Return (x, y) of the center of cell containing provided text 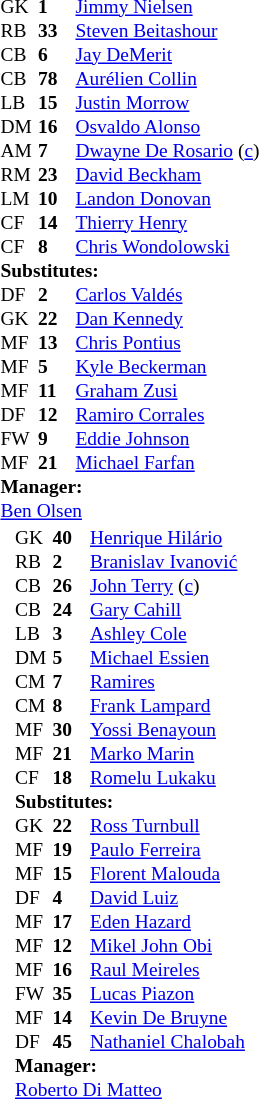
LM (19, 198)
Kevin De Bruyne (168, 1018)
18 (72, 778)
Lucas Piazon (168, 994)
David Luiz (168, 898)
John Terry (c) (168, 586)
9 (57, 438)
Steven Beitashour (167, 30)
33 (57, 30)
Branislav Ivanović (168, 562)
AM (19, 150)
35 (72, 994)
Yossi Benayoun (168, 730)
Dwayne De Rosario (c) (167, 150)
Thierry Henry (167, 222)
10 (57, 198)
Mikel John Obi (168, 946)
17 (72, 922)
78 (57, 78)
6 (57, 54)
30 (72, 730)
Jay DeMerit (167, 54)
Chris Pontius (167, 342)
Romelu Lukaku (168, 778)
Kyle Beckerman (167, 366)
Ramires (168, 682)
Michael Farfan (167, 462)
David Beckham (167, 174)
40 (72, 538)
Graham Zusi (167, 390)
23 (57, 174)
Eddie Johnson (167, 438)
Michael Essien (168, 658)
Nathaniel Chalobah (168, 1042)
RM (19, 174)
19 (72, 850)
45 (72, 1042)
Carlos Valdés (167, 294)
Dan Kennedy (167, 318)
Frank Lampard (168, 706)
Ramiro Corrales (167, 414)
Raul Meireles (168, 970)
4 (72, 898)
Ben Olsen (130, 510)
Osvaldo Alonso (167, 126)
Chris Wondolowski (167, 246)
Henrique Hilário (168, 538)
Justin Morrow (167, 102)
3 (72, 634)
Paulo Ferreira (168, 850)
Landon Donovan (167, 198)
Gary Cahill (168, 610)
Aurélien Collin (167, 78)
Ross Turnbull (168, 826)
Florent Malouda (168, 874)
Eden Hazard (168, 922)
Ashley Cole (168, 634)
Marko Marin (168, 754)
13 (57, 342)
26 (72, 586)
24 (72, 610)
11 (57, 390)
